Provide the [X, Y] coordinate of the cell's center where the given text is located.  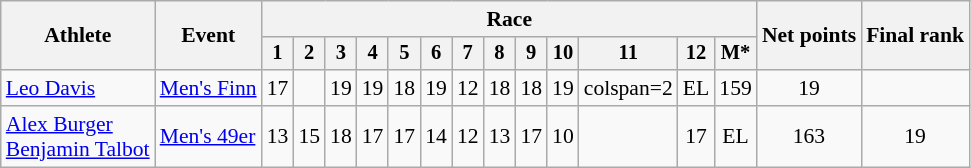
Men's 49er [208, 136]
15 [309, 136]
4 [373, 54]
Race [510, 19]
159 [736, 88]
5 [404, 54]
Leo Davis [78, 88]
2 [309, 54]
163 [809, 136]
9 [531, 54]
Alex BurgerBenjamin Talbot [78, 136]
3 [341, 54]
colspan=2 [628, 88]
Athlete [78, 36]
Final rank [915, 36]
1 [278, 54]
8 [500, 54]
6 [436, 54]
7 [468, 54]
M* [736, 54]
Men's Finn [208, 88]
11 [628, 54]
Net points [809, 36]
Event [208, 36]
14 [436, 136]
